Scan for the cell matching the given text and deliver its [x, y] coordinate at center. 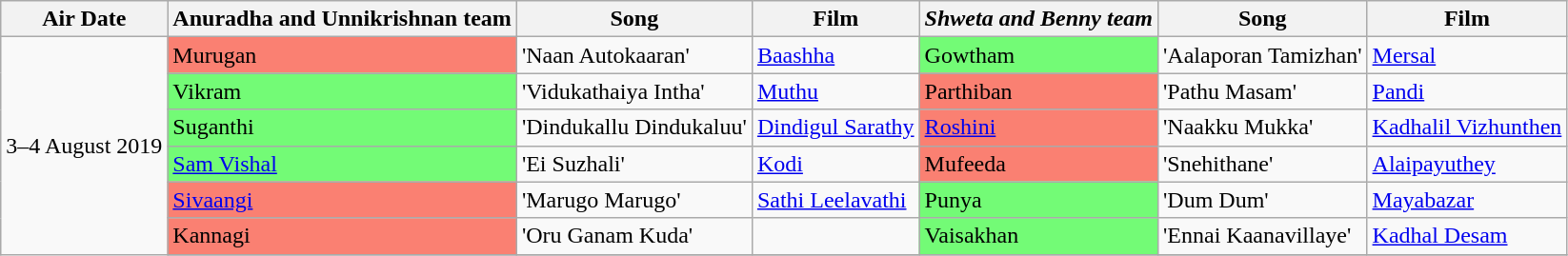
Kodi [835, 164]
Sam Vishal [343, 164]
Mayabazar [1467, 200]
'Aalaporan Tamizhan' [1263, 55]
Suganthi [343, 128]
'Dum Dum' [1263, 200]
Parthiban [1038, 91]
Dindigul Sarathy [835, 128]
Punya [1038, 200]
Air Date [84, 19]
Shweta and Benny team [1038, 19]
3–4 August 2019 [84, 146]
'Marugo Marugo' [634, 200]
Mersal [1467, 55]
Vikram [343, 91]
Anuradha and Unnikrishnan team [343, 19]
Murugan [343, 55]
Muthu [835, 91]
Sathi Leelavathi [835, 200]
'Ennai Kaanavillaye' [1263, 236]
Sivaangi [343, 200]
Kadhal Desam [1467, 236]
Vaisakhan [1038, 236]
Mufeeda [1038, 164]
'Ei Suzhali' [634, 164]
'Oru Ganam Kuda' [634, 236]
Pandi [1467, 91]
Alaipayuthey [1467, 164]
'Dindukallu Dindukaluu' [634, 128]
Roshini [1038, 128]
'Pathu Masam' [1263, 91]
'Naan Autokaaran' [634, 55]
'Naakku Mukka' [1263, 128]
Gowtham [1038, 55]
Kadhalil Vizhunthen [1467, 128]
Kannagi [343, 236]
'Vidukathaiya Intha' [634, 91]
'Snehithane' [1263, 164]
Baashha [835, 55]
